Return the [X, Y] coordinate for the center point of the cell that contains the specified text.  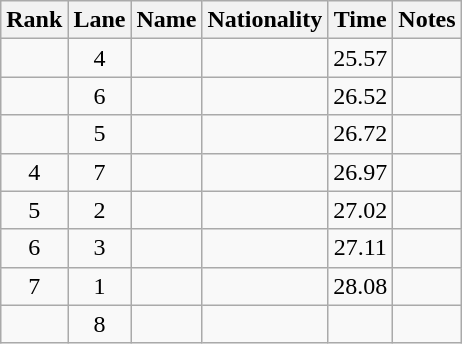
Time [360, 20]
2 [100, 210]
26.72 [360, 134]
Lane [100, 20]
8 [100, 324]
28.08 [360, 286]
Notes [427, 20]
25.57 [360, 58]
27.02 [360, 210]
1 [100, 286]
26.52 [360, 96]
Nationality [265, 20]
26.97 [360, 172]
3 [100, 248]
Name [166, 20]
Rank [34, 20]
27.11 [360, 248]
